Capture the cell that displays the provided text and extract its [x, y] central coordinate. 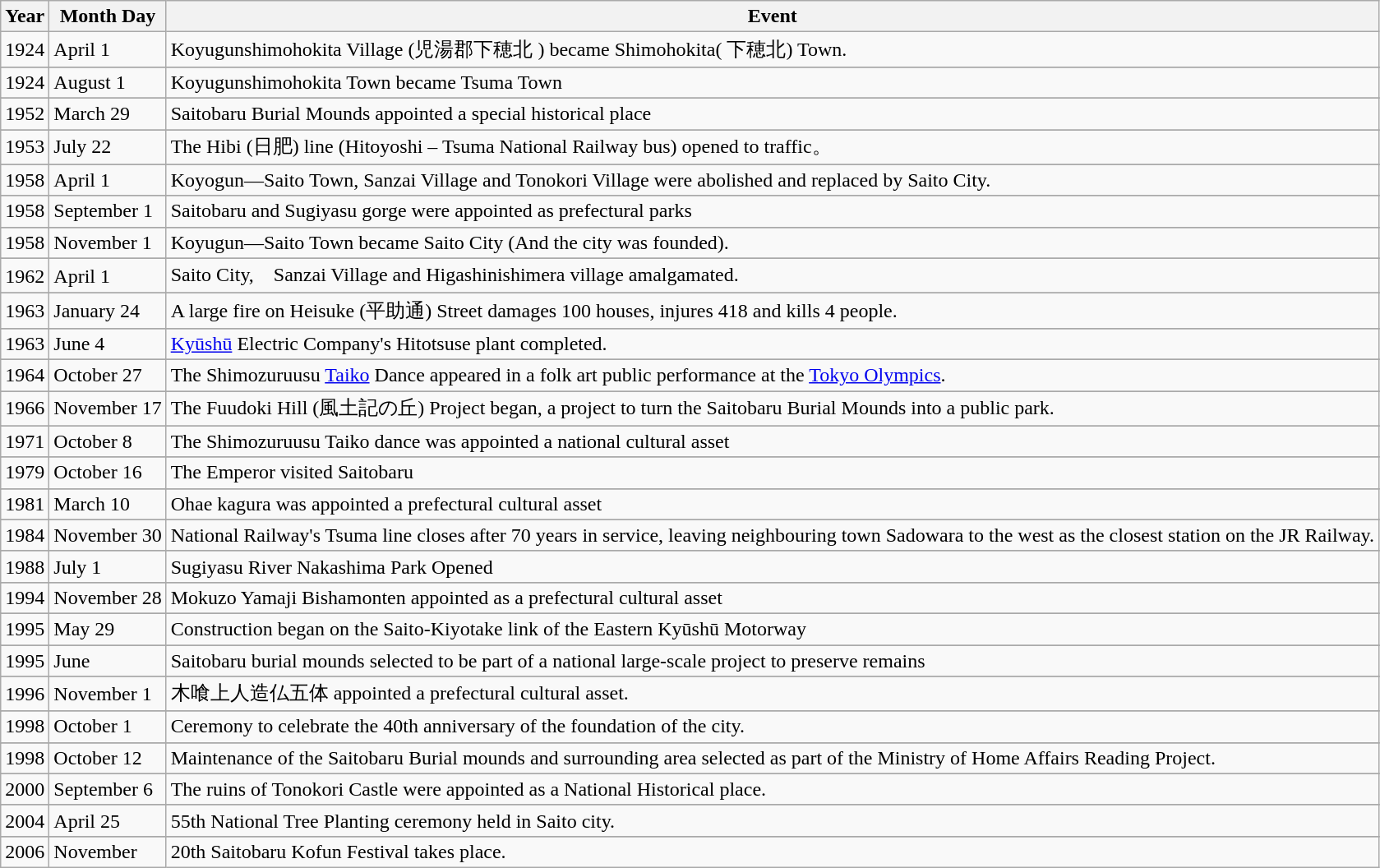
October 27 [108, 375]
1952 [25, 113]
1962 [25, 276]
1966 [25, 409]
Koyogun—Saito Town, Sanzai Village and Tonokori Village were abolished and replaced by Saito City. [773, 180]
June 4 [108, 344]
October 1 [108, 727]
A large fire on Heisuke (平助通) Street damages 100 houses, injures 418 and kills 4 people. [773, 311]
Mokuzo Yamaji Bishamonten appointed as a prefectural cultural asset [773, 598]
55th National Tree Planting ceremony held in Saito city. [773, 820]
Maintenance of the Saitobaru Burial mounds and surrounding area selected as part of the Ministry of Home Affairs Reading Project. [773, 758]
March 29 [108, 113]
Saitobaru and Sugiyasu gorge were appointed as prefectural parks [773, 211]
1994 [25, 598]
Saitobaru Burial Mounds appointed a special historical place [773, 113]
Sugiyasu River Nakashima Park Opened [773, 566]
Year [25, 16]
September 6 [108, 789]
Kyūshū Electric Company's Hitotsuse plant completed. [773, 344]
1953 [25, 148]
20th Saitobaru Kofun Festival takes place. [773, 852]
July 1 [108, 566]
June [108, 660]
1971 [25, 441]
1988 [25, 566]
The Emperor visited Saitobaru [773, 473]
Koyugun—Saito Town became Saito City (And the city was founded). [773, 242]
Ceremony to celebrate the 40th anniversary of the foundation of the city. [773, 727]
November [108, 852]
Koyugunshimohokita Village (児湯郡下穂北 ) became Shimohokita( 下穂北) Town. [773, 49]
April 25 [108, 820]
May 29 [108, 629]
November 28 [108, 598]
November 17 [108, 409]
1984 [25, 535]
The Hibi (日肥) line (Hitoyoshi – Tsuma National Railway bus) opened to traffic。 [773, 148]
The Fuudoki Hill (風土記の丘) Project began, a project to turn the Saitobaru Burial Mounds into a public park. [773, 409]
The Shimozuruusu Taiko dance was appointed a national cultural asset [773, 441]
1996 [25, 694]
2004 [25, 820]
Event [773, 16]
Saito City, Sanzai Village and Higashinishimera village amalgamated. [773, 276]
October 8 [108, 441]
November 30 [108, 535]
July 22 [108, 148]
2006 [25, 852]
October 16 [108, 473]
木喰上人造仏五体 appointed a prefectural cultural asset. [773, 694]
Month Day [108, 16]
January 24 [108, 311]
2000 [25, 789]
Koyugunshimohokita Town became Tsuma Town [773, 82]
1964 [25, 375]
Saitobaru burial mounds selected to be part of a national large-scale project to preserve remains [773, 660]
1981 [25, 504]
October 12 [108, 758]
The Shimozuruusu Taiko Dance appeared in a folk art public performance at the Tokyo Olympics. [773, 375]
Ohae kagura was appointed a prefectural cultural asset [773, 504]
Construction began on the Saito-Kiyotake link of the Eastern Kyūshū Motorway [773, 629]
The ruins of Tonokori Castle were appointed as a National Historical place. [773, 789]
March 10 [108, 504]
1979 [25, 473]
August 1 [108, 82]
September 1 [108, 211]
